Search for the cell housing the specified text and yield its [X, Y] center coordinate. 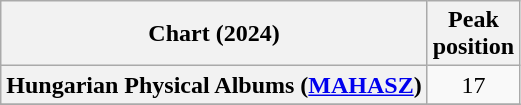
17 [473, 85]
Chart (2024) [214, 34]
Peakposition [473, 34]
Hungarian Physical Albums (MAHASZ) [214, 85]
